Return the [X, Y] coordinate for the center point of the cell that contains the specified text.  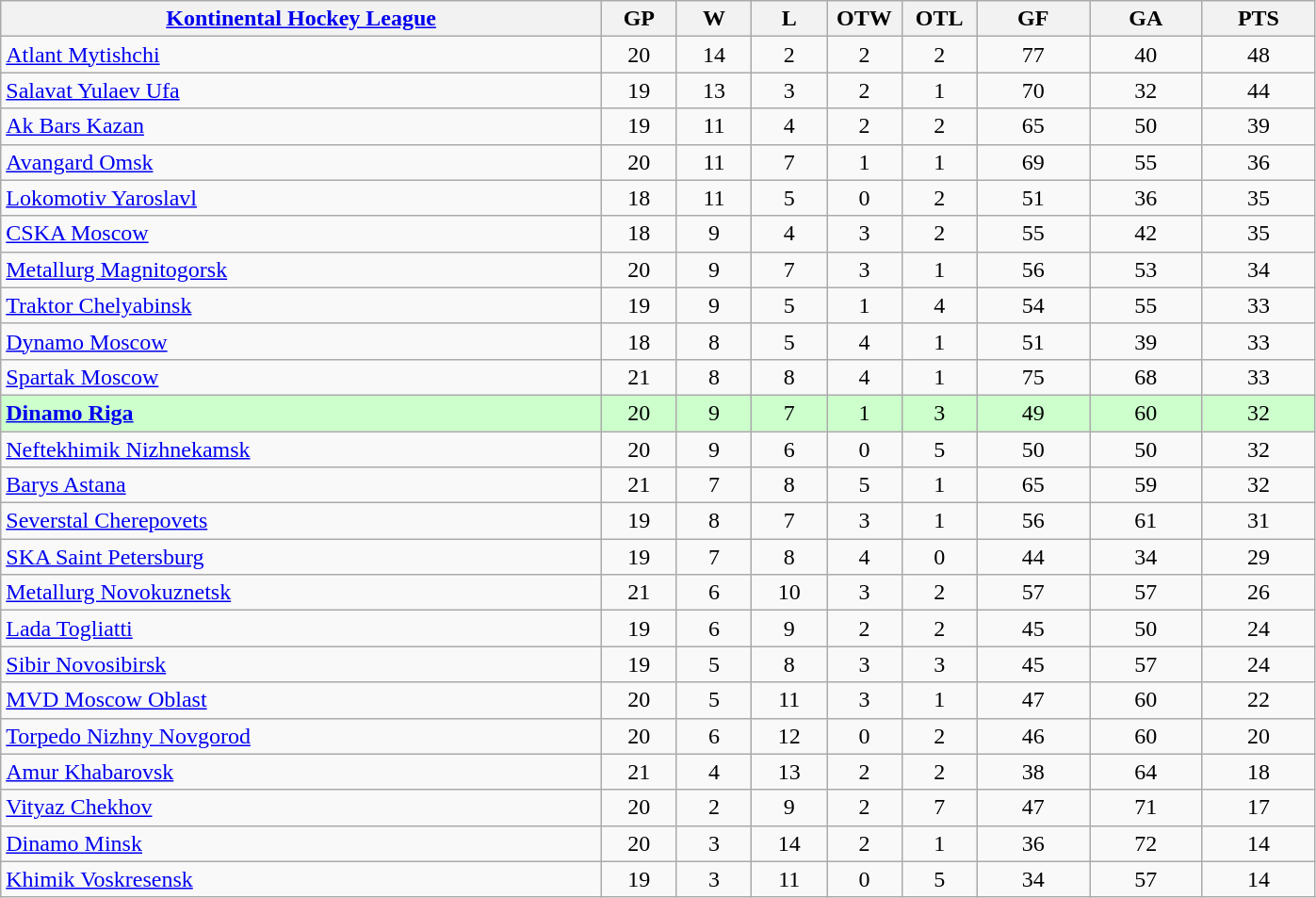
Dynamo Moscow [301, 341]
Salavat Yulaev Ufa [301, 90]
77 [1033, 55]
Metallurg Novokuznetsk [301, 593]
38 [1033, 772]
Atlant Mytishchi [301, 55]
46 [1033, 736]
12 [789, 736]
26 [1259, 593]
Amur Khabarovsk [301, 772]
Dinamo Minsk [301, 843]
CSKA Moscow [301, 234]
10 [789, 593]
OTL [939, 19]
64 [1146, 772]
Avangard Omsk [301, 162]
17 [1259, 808]
69 [1033, 162]
40 [1146, 55]
71 [1146, 808]
72 [1146, 843]
31 [1259, 521]
OTW [865, 19]
29 [1259, 557]
42 [1146, 234]
61 [1146, 521]
L [789, 19]
59 [1146, 485]
Barys Astana [301, 485]
Metallurg Magnitogorsk [301, 269]
70 [1033, 90]
53 [1146, 269]
49 [1033, 413]
22 [1259, 700]
GP [639, 19]
PTS [1259, 19]
Sibir Novosibirsk [301, 664]
Severstal Cherepovets [301, 521]
54 [1033, 305]
Spartak Moscow [301, 377]
Traktor Chelyabinsk [301, 305]
Ak Bars Kazan [301, 126]
Neftekhimik Nizhnekamsk [301, 449]
Lokomotiv Yaroslavl [301, 198]
Vityaz Chekhov [301, 808]
Kontinental Hockey League [301, 19]
68 [1146, 377]
GF [1033, 19]
75 [1033, 377]
W [714, 19]
Lada Togliatti [301, 629]
SKA Saint Petersburg [301, 557]
MVD Moscow Oblast [301, 700]
GA [1146, 19]
Dinamo Riga [301, 413]
48 [1259, 55]
Khimik Voskresensk [301, 879]
Torpedo Nizhny Novgorod [301, 736]
